Provide the (x, y) coordinate of the cell's center where the given text is located.  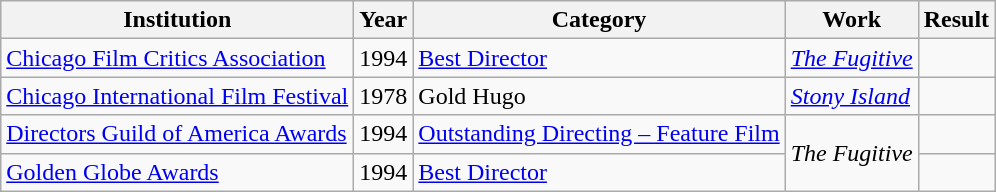
Stony Island (852, 96)
Institution (178, 20)
Directors Guild of America Awards (178, 134)
Outstanding Directing – Feature Film (599, 134)
Golden Globe Awards (178, 172)
1978 (384, 96)
Chicago Film Critics Association (178, 58)
Chicago International Film Festival (178, 96)
Gold Hugo (599, 96)
Category (599, 20)
Work (852, 20)
Result (956, 20)
Year (384, 20)
